From the cell containing the given text, extract its center point as [X, Y] coordinate. 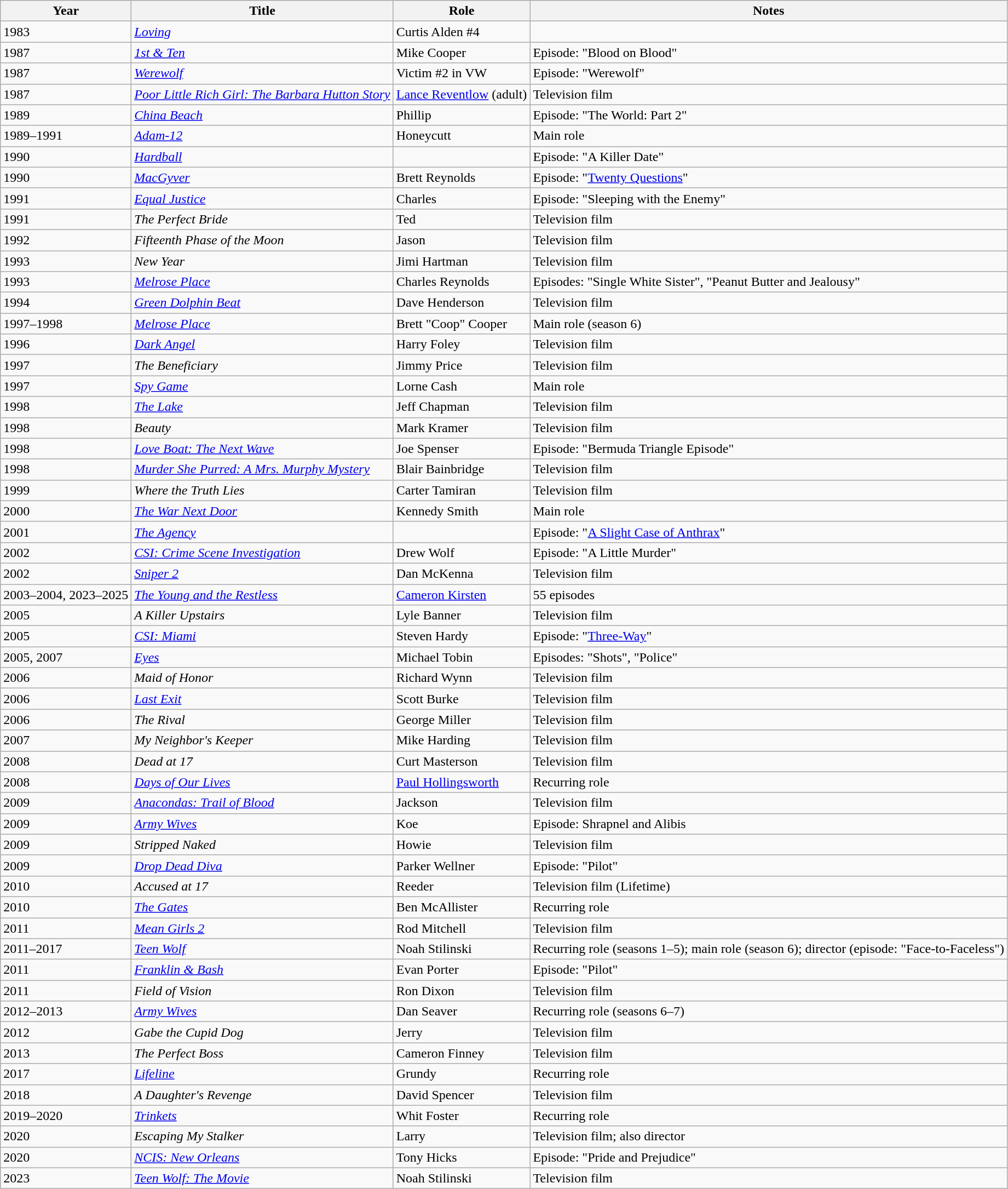
Carter Tamiran [462, 490]
The Young and the Restless [262, 594]
Tony Hicks [462, 1157]
Brett "Coop" Cooper [462, 324]
Field of Vision [262, 991]
Lance Reventlow (adult) [462, 94]
Episode: "Blood on Blood" [769, 53]
Beauty [262, 428]
Love Boat: The Next Wave [262, 449]
Charles [462, 198]
Cameron Kirsten [462, 594]
2007 [66, 740]
The Agency [262, 532]
Poor Little Rich Girl: The Barbara Hutton Story [262, 94]
2000 [66, 511]
Blair Bainbridge [462, 469]
Howie [462, 845]
Title [262, 11]
Jeff Chapman [462, 407]
Rod Mitchell [462, 928]
Hardball [262, 157]
Jackson [462, 803]
The Lake [262, 407]
Dark Angel [262, 344]
1992 [66, 240]
2018 [66, 1095]
Jimi Hartman [462, 261]
Jerry [462, 1032]
2017 [66, 1074]
Television film (Lifetime) [769, 886]
Harry Foley [462, 344]
Equal Justice [262, 198]
Episode: "Bermuda Triangle Episode" [769, 449]
2023 [66, 1178]
Koe [462, 824]
1997–1998 [66, 324]
1994 [66, 303]
Eyes [262, 657]
Cameron Finney [462, 1053]
55 episodes [769, 594]
Mark Kramer [462, 428]
The Beneficiary [262, 365]
Jason [462, 240]
Recurring role (seasons 1–5); main role (season 6); director (episode: "Face-to-Faceless") [769, 949]
Episode: "Three-Way" [769, 636]
Victim #2 in VW [462, 73]
Brett Reynolds [462, 177]
Charles Reynolds [462, 282]
Reeder [462, 886]
Lifeline [262, 1074]
Ron Dixon [462, 991]
1999 [66, 490]
China Beach [262, 115]
2012–2013 [66, 1012]
Role [462, 11]
Dan McKenna [462, 573]
2012 [66, 1032]
Notes [769, 11]
1st & Ten [262, 53]
1989 [66, 115]
2011–2017 [66, 949]
Drop Dead Diva [262, 865]
Ted [462, 219]
Escaping My Stalker [262, 1136]
Anacondas: Trail of Blood [262, 803]
Spy Game [262, 386]
David Spencer [462, 1095]
Parker Wellner [462, 865]
Trinkets [262, 1116]
Episode: "The World: Part 2" [769, 115]
Murder She Purred: A Mrs. Murphy Mystery [262, 469]
Main role (season 6) [769, 324]
Curt Masterson [462, 761]
Episode: "Werewolf" [769, 73]
2019–2020 [66, 1116]
2001 [66, 532]
Dead at 17 [262, 761]
George Miller [462, 720]
Grundy [462, 1074]
The Rival [262, 720]
2005, 2007 [66, 657]
Teen Wolf: The Movie [262, 1178]
Episode: "A Slight Case of Anthrax" [769, 532]
Episode: Shrapnel and Alibis [769, 824]
Steven Hardy [462, 636]
Dan Seaver [462, 1012]
Drew Wolf [462, 553]
Jimmy Price [462, 365]
Lorne Cash [462, 386]
Episode: "A Killer Date" [769, 157]
Whit Foster [462, 1116]
NCIS: New Orleans [262, 1157]
Days of Our Lives [262, 782]
Year [66, 11]
CSI: Crime Scene Investigation [262, 553]
Curtis Alden #4 [462, 32]
Sniper 2 [262, 573]
Honeycutt [462, 136]
Episode: "Pride and Prejudice" [769, 1157]
The Gates [262, 907]
Joe Spenser [462, 449]
Episodes: "Single White Sister", "Peanut Butter and Jealousy" [769, 282]
Evan Porter [462, 970]
The Perfect Bride [262, 219]
2003–2004, 2023–2025 [66, 594]
2013 [66, 1053]
A Daughter's Revenge [262, 1095]
1996 [66, 344]
Television film; also director [769, 1136]
Michael Tobin [462, 657]
Accused at 17 [262, 886]
Paul Hollingsworth [462, 782]
Last Exit [262, 699]
Ben McAllister [462, 907]
Werewolf [262, 73]
Kennedy Smith [462, 511]
Franklin & Bash [262, 970]
CSI: Miami [262, 636]
Where the Truth Lies [262, 490]
MacGyver [262, 177]
Mike Cooper [462, 53]
Stripped Naked [262, 845]
Teen Wolf [262, 949]
Phillip [462, 115]
Loving [262, 32]
Larry [462, 1136]
Mean Girls 2 [262, 928]
Scott Burke [462, 699]
My Neighbor's Keeper [262, 740]
The War Next Door [262, 511]
Lyle Banner [462, 616]
Adam-12 [262, 136]
Maid of Honor [262, 678]
New Year [262, 261]
Mike Harding [462, 740]
1989–1991 [66, 136]
A Killer Upstairs [262, 616]
Episode: "Twenty Questions" [769, 177]
Gabe the Cupid Dog [262, 1032]
Episode: "Sleeping with the Enemy" [769, 198]
Episodes: "Shots", "Police" [769, 657]
Fifteenth Phase of the Moon [262, 240]
Green Dolphin Beat [262, 303]
Dave Henderson [462, 303]
Richard Wynn [462, 678]
Recurring role (seasons 6–7) [769, 1012]
1983 [66, 32]
Episode: "A Little Murder" [769, 553]
The Perfect Boss [262, 1053]
